Return the [x, y] coordinate for the center point of the cell that contains the specified text.  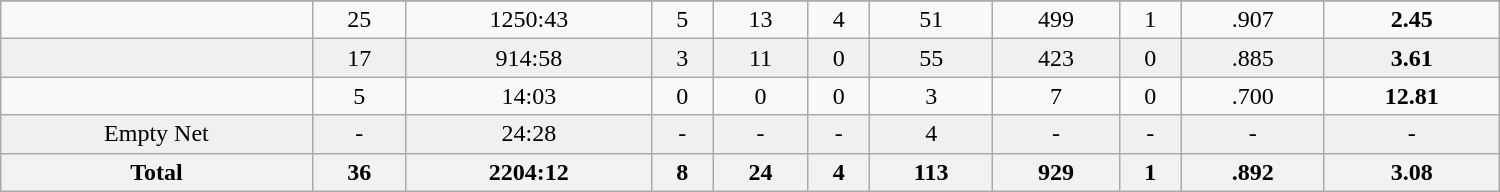
929 [1056, 172]
.700 [1252, 96]
55 [932, 58]
17 [359, 58]
914:58 [528, 58]
36 [359, 172]
Empty Net [156, 134]
.907 [1252, 20]
Total [156, 172]
24:28 [528, 134]
13 [760, 20]
2.45 [1412, 20]
25 [359, 20]
8 [682, 172]
7 [1056, 96]
1250:43 [528, 20]
51 [932, 20]
2204:12 [528, 172]
12.81 [1412, 96]
423 [1056, 58]
14:03 [528, 96]
.885 [1252, 58]
113 [932, 172]
.892 [1252, 172]
11 [760, 58]
3.08 [1412, 172]
24 [760, 172]
499 [1056, 20]
3.61 [1412, 58]
